From the cell containing the given text, extract its center point as [X, Y] coordinate. 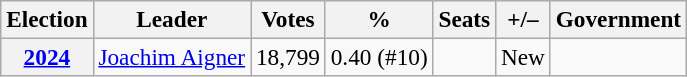
Votes [288, 19]
Seats [464, 19]
Election [47, 19]
Joachim Aigner [172, 57]
0.40 (#10) [379, 57]
18,799 [288, 57]
Government [618, 19]
2024 [47, 57]
% [379, 19]
+/– [524, 19]
Leader [172, 19]
New [524, 57]
